Scan for the cell matching the given text and deliver its (x, y) coordinate at center. 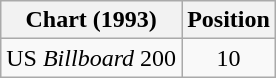
10 (229, 58)
Position (229, 20)
Chart (1993) (92, 20)
US Billboard 200 (92, 58)
